Output the (x, y) coordinate of the center of the cell containing the given text.  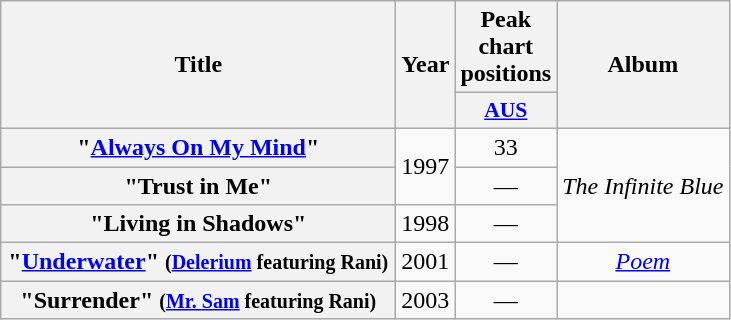
33 (506, 147)
The Infinite Blue (643, 185)
Year (426, 65)
Peak chart positions (506, 47)
1998 (426, 224)
Album (643, 65)
2001 (426, 262)
"Underwater" (Delerium featuring Rani) (198, 262)
Title (198, 65)
Poem (643, 262)
"Trust in Me" (198, 185)
"Always On My Mind" (198, 147)
1997 (426, 166)
2003 (426, 300)
"Surrender" (Mr. Sam featuring Rani) (198, 300)
"Living in Shadows" (198, 224)
AUS (506, 111)
